For the text-containing cell, return its midpoint in (x, y) coordinate format. 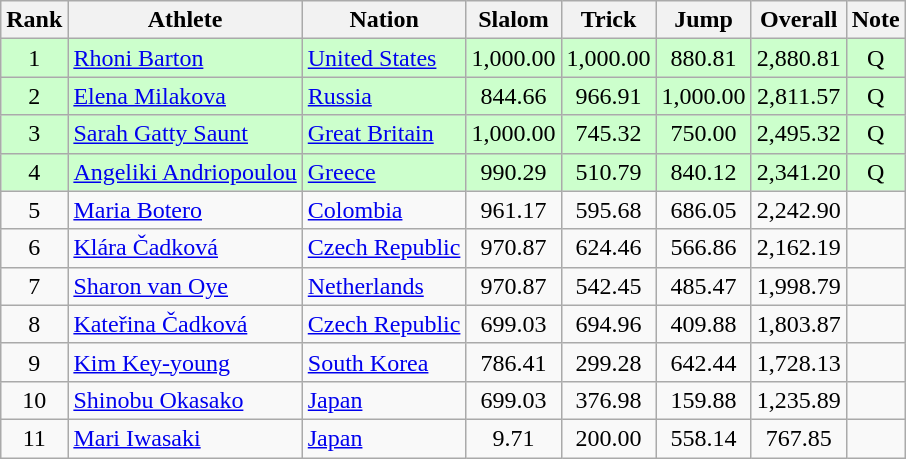
Sarah Gatty Saunt (185, 134)
200.00 (608, 438)
Overall (798, 20)
299.28 (608, 362)
10 (34, 400)
409.88 (704, 324)
2,242.90 (798, 210)
9.71 (514, 438)
Sharon van Oye (185, 286)
1 (34, 58)
11 (34, 438)
767.85 (798, 438)
8 (34, 324)
510.79 (608, 172)
Shinobu Okasako (185, 400)
2,341.20 (798, 172)
542.45 (608, 286)
Klára Čadková (185, 248)
376.98 (608, 400)
Nation (384, 20)
2,495.32 (798, 134)
Trick (608, 20)
1,728.13 (798, 362)
Slalom (514, 20)
Netherlands (384, 286)
558.14 (704, 438)
2 (34, 96)
159.88 (704, 400)
642.44 (704, 362)
Kim Key-young (185, 362)
Russia (384, 96)
966.91 (608, 96)
South Korea (384, 362)
5 (34, 210)
Athlete (185, 20)
840.12 (704, 172)
566.86 (704, 248)
Rank (34, 20)
844.66 (514, 96)
1,998.79 (798, 286)
Colombia (384, 210)
4 (34, 172)
990.29 (514, 172)
485.47 (704, 286)
2,811.57 (798, 96)
745.32 (608, 134)
Mari Iwasaki (185, 438)
686.05 (704, 210)
694.96 (608, 324)
6 (34, 248)
Note (876, 20)
624.46 (608, 248)
Angeliki Andriopoulou (185, 172)
595.68 (608, 210)
880.81 (704, 58)
Elena Milakova (185, 96)
Greece (384, 172)
Great Britain (384, 134)
1,803.87 (798, 324)
United States (384, 58)
Kateřina Čadková (185, 324)
786.41 (514, 362)
Jump (704, 20)
750.00 (704, 134)
7 (34, 286)
Rhoni Barton (185, 58)
3 (34, 134)
2,162.19 (798, 248)
9 (34, 362)
2,880.81 (798, 58)
1,235.89 (798, 400)
Maria Botero (185, 210)
961.17 (514, 210)
